From the cell containing the given text, extract its center point as [x, y] coordinate. 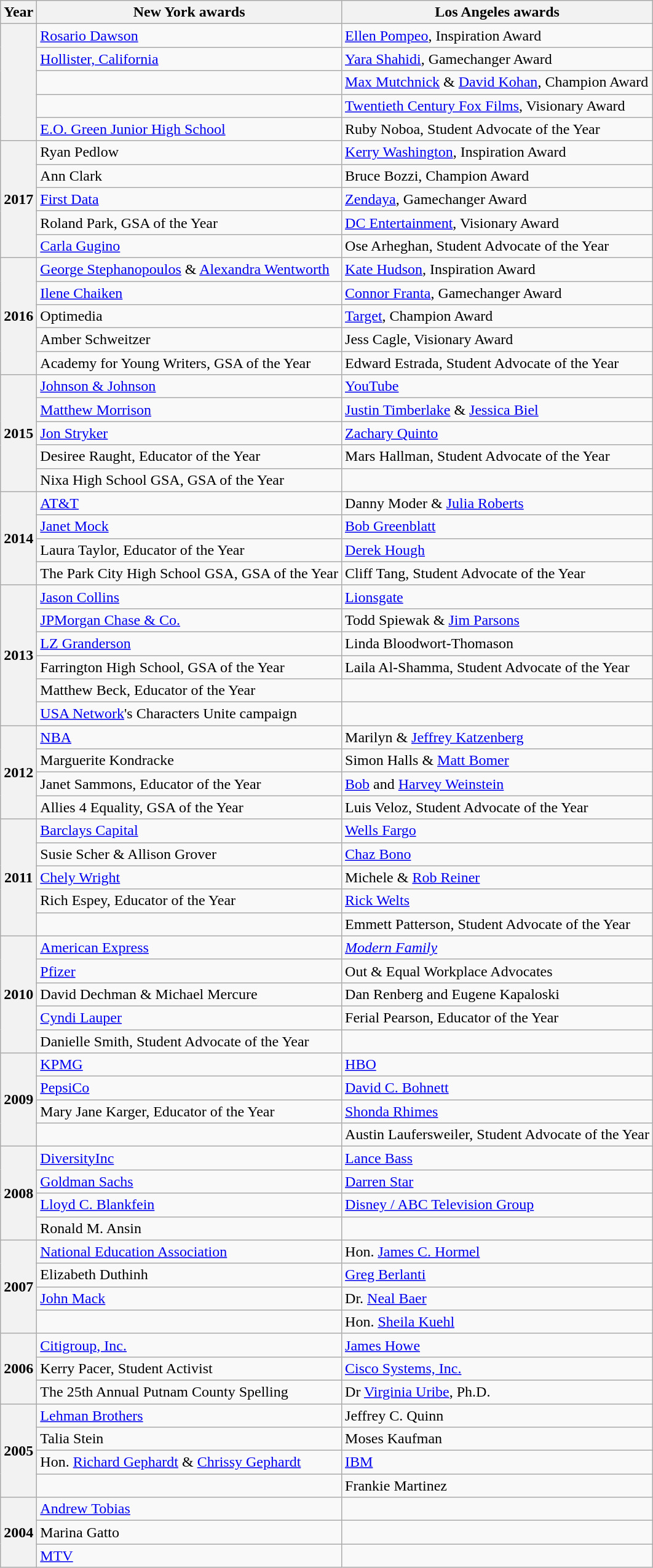
2016 [18, 316]
USA Network's Characters Unite campaign [189, 714]
2017 [18, 199]
Janet Sammons, Educator of the Year [189, 784]
Academy for Young Writers, GSA of the Year [189, 363]
Dr. Neal Baer [497, 1298]
Out & Equal Workplace Advocates [497, 971]
Michele & Rob Reiner [497, 877]
Luis Veloz, Student Advocate of the Year [497, 807]
Los Angeles awards [497, 12]
2009 [18, 1100]
James Howe [497, 1345]
2014 [18, 538]
2015 [18, 433]
Wells Fargo [497, 831]
PepsiCo [189, 1088]
2007 [18, 1287]
Pfizer [189, 971]
Roland Park, GSA of the Year [189, 222]
Mars Hallman, Student Advocate of the Year [497, 457]
HBO [497, 1065]
2005 [18, 1450]
The Park City High School GSA, GSA of the Year [189, 573]
Jason Collins [189, 597]
Ruby Noboa, Student Advocate of the Year [497, 129]
Talia Stein [189, 1439]
Rosario Dawson [189, 36]
Jeffrey C. Quinn [497, 1415]
Cliff Tang, Student Advocate of the Year [497, 573]
Edward Estrada, Student Advocate of the Year [497, 363]
DC Entertainment, Visionary Award [497, 222]
Marina Gatto [189, 1532]
AT&T [189, 503]
Justin Timberlake & Jessica Biel [497, 410]
Hon. Richard Gephardt & Chrissy Gephardt [189, 1462]
MTV [189, 1556]
E.O. Green Junior High School [189, 129]
Andrew Tobias [189, 1509]
Lance Bass [497, 1158]
First Data [189, 199]
Austin Laufersweiler, Student Advocate of the Year [497, 1135]
Laura Taylor, Educator of the Year [189, 550]
Marilyn & Jeffrey Katzenberg [497, 737]
Citigroup, Inc. [189, 1345]
Shonda Rhimes [497, 1111]
Optimedia [189, 316]
Rich Espey, Educator of the Year [189, 901]
2008 [18, 1193]
Kerry Pacer, Student Activist [189, 1368]
Matthew Morrison [189, 410]
Cyndi Lauper [189, 1017]
Elizabeth Duthinh [189, 1275]
Bob and Harvey Weinstein [497, 784]
LZ Granderson [189, 643]
Target, Champion Award [497, 316]
Nixa High School GSA, GSA of the Year [189, 480]
Ronald M. Ansin [189, 1228]
Marguerite Kondracke [189, 761]
2012 [18, 772]
Derek Hough [497, 550]
Jess Cagle, Visionary Award [497, 340]
Ellen Pompeo, Inspiration Award [497, 36]
Chely Wright [189, 877]
Desiree Raught, Educator of the Year [189, 457]
Allies 4 Equality, GSA of the Year [189, 807]
Ryan Pedlow [189, 152]
Lehman Brothers [189, 1415]
Jon Stryker [189, 433]
Modern Family [497, 947]
Danny Moder & Julia Roberts [497, 503]
Janet Mock [189, 527]
Laila Al-Shamma, Student Advocate of the Year [497, 667]
YouTube [497, 386]
Ferial Pearson, Educator of the Year [497, 1017]
New York awards [189, 12]
IBM [497, 1462]
Susie Scher & Allison Grover [189, 854]
Simon Halls & Matt Bomer [497, 761]
Kerry Washington, Inspiration Award [497, 152]
Connor Franta, Gamechanger Award [497, 293]
Mary Jane Karger, Educator of the Year [189, 1111]
Hon. Sheila Kuehl [497, 1322]
Chaz Bono [497, 854]
KPMG [189, 1065]
Hollister, California [189, 59]
Barclays Capital [189, 831]
Zendaya, Gamechanger Award [497, 199]
Ose Arheghan, Student Advocate of the Year [497, 246]
Bob Greenblatt [497, 527]
Linda Bloodwort-Thomason [497, 643]
Max Mutchnick & David Kohan, Champion Award [497, 82]
John Mack [189, 1298]
Farrington High School, GSA of the Year [189, 667]
Johnson & Johnson [189, 386]
2006 [18, 1368]
NBA [189, 737]
Disney / ABC Television Group [497, 1205]
The 25th Annual Putnam County Spelling [189, 1392]
Twentieth Century Fox Films, Visionary Award [497, 106]
Ilene Chaiken [189, 293]
Yara Shahidi, Gamechanger Award [497, 59]
Darren Star [497, 1182]
JPMorgan Chase & Co. [189, 620]
DiversityInc [189, 1158]
David C. Bohnett [497, 1088]
Rick Welts [497, 901]
Lionsgate [497, 597]
2013 [18, 655]
Cisco Systems, Inc. [497, 1368]
Frankie Martinez [497, 1486]
2010 [18, 994]
Dan Renberg and Eugene Kapaloski [497, 994]
Danielle Smith, Student Advocate of the Year [189, 1041]
Emmett Patterson, Student Advocate of the Year [497, 924]
Zachary Quinto [497, 433]
Bruce Bozzi, Champion Award [497, 176]
American Express [189, 947]
Year [18, 12]
Greg Berlanti [497, 1275]
Todd Spiewak & Jim Parsons [497, 620]
Moses Kaufman [497, 1439]
Goldman Sachs [189, 1182]
Kate Hudson, Inspiration Award [497, 269]
2004 [18, 1532]
Matthew Beck, Educator of the Year [189, 691]
Dr Virginia Uribe, Ph.D. [497, 1392]
Ann Clark [189, 176]
National Education Association [189, 1252]
George Stephanopoulos & Alexandra Wentworth [189, 269]
2011 [18, 877]
Amber Schweitzer [189, 340]
David Dechman & Michael Mercure [189, 994]
Lloyd C. Blankfein [189, 1205]
Carla Gugino [189, 246]
Hon. James C. Hormel [497, 1252]
